Provide the (X, Y) coordinate of the cell's center where the given text is located.  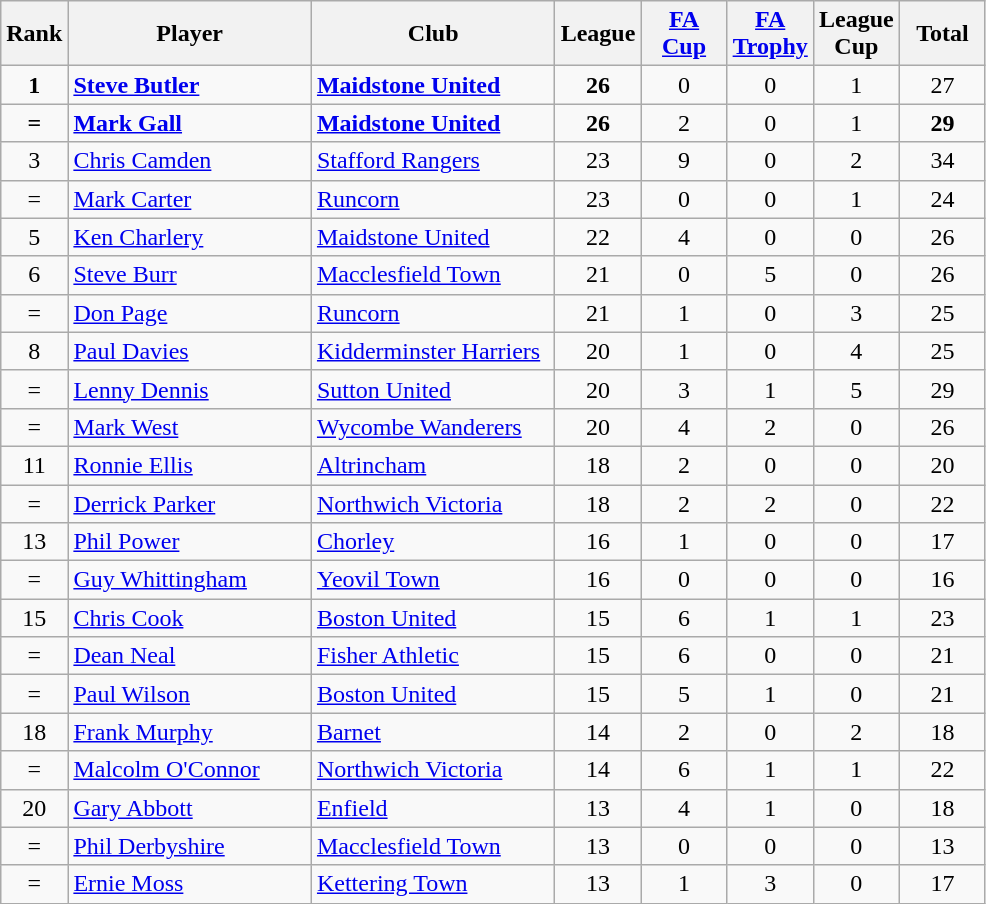
Gary Abbott (190, 808)
Rank (34, 34)
Frank Murphy (190, 732)
Don Page (190, 313)
Steve Burr (190, 275)
Kidderminster Harriers (433, 351)
Malcolm O'Connor (190, 770)
Ernie Moss (190, 884)
Paul Davies (190, 351)
Yeovil Town (433, 580)
Derrick Parker (190, 503)
Barnet (433, 732)
Fisher Athletic (433, 656)
11 (34, 465)
Steve Butler (190, 85)
Player (190, 34)
Chris Camden (190, 161)
Altrincham (433, 465)
27 (942, 85)
Lenny Dennis (190, 389)
Stafford Rangers (433, 161)
Ronnie Ellis (190, 465)
Enfield (433, 808)
24 (942, 199)
League Cup (856, 34)
9 (684, 161)
Mark Carter (190, 199)
Chorley (433, 542)
Chris Cook (190, 618)
FA Trophy (770, 34)
Dean Neal (190, 656)
Sutton United (433, 389)
Mark Gall (190, 123)
34 (942, 161)
Club (433, 34)
FA Cup (684, 34)
Guy Whittingham (190, 580)
Ken Charlery (190, 237)
Mark West (190, 427)
Phil Power (190, 542)
Kettering Town (433, 884)
8 (34, 351)
Phil Derbyshire (190, 846)
Paul Wilson (190, 694)
Total (942, 34)
Wycombe Wanderers (433, 427)
League (598, 34)
